Determine the [X, Y] coordinate at the center of the cell enclosing the given text.  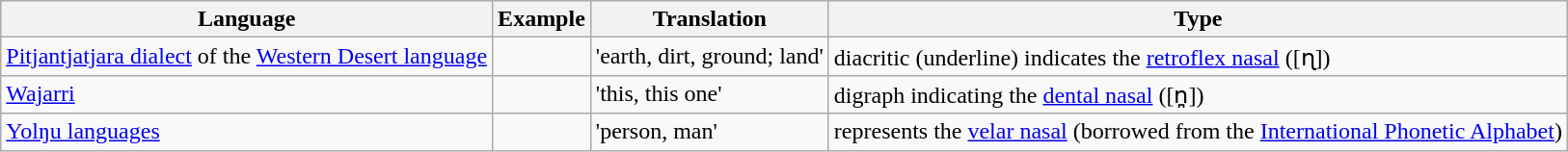
Wajarri [247, 94]
Translation [710, 19]
Example [542, 19]
Type [1198, 19]
Pitjantjatjara dialect of the Western Desert language [247, 57]
Yolŋu languages [247, 132]
Language [247, 19]
digraph indicating the dental nasal ([n̪]) [1198, 94]
represents the velar nasal (borrowed from the International Phonetic Alphabet) [1198, 132]
'this, this one' [710, 94]
diacritic (underline) indicates the retroflex nasal ([ɳ]) [1198, 57]
'earth, dirt, ground; land' [710, 57]
'person, man' [710, 132]
